Return (X, Y) of the center of cell containing provided text 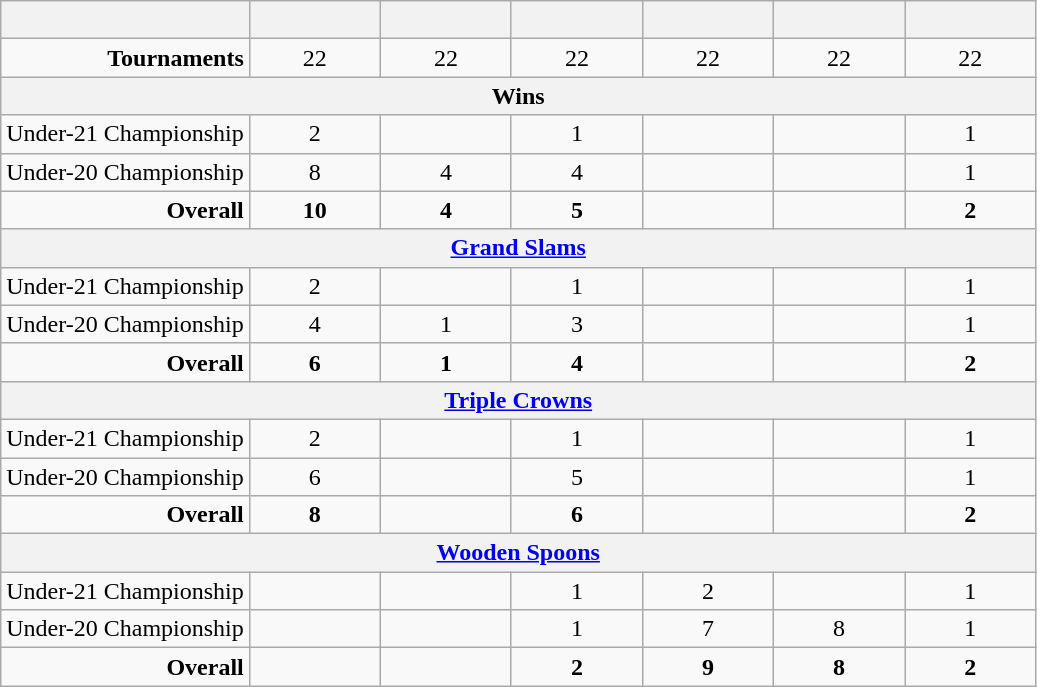
Triple Crowns (518, 400)
7 (708, 629)
3 (576, 324)
10 (314, 210)
Wins (518, 96)
Grand Slams (518, 248)
Wooden Spoons (518, 553)
9 (708, 667)
Tournaments (126, 58)
